Provide the (X, Y) coordinate of the cell's center where the given text is located.  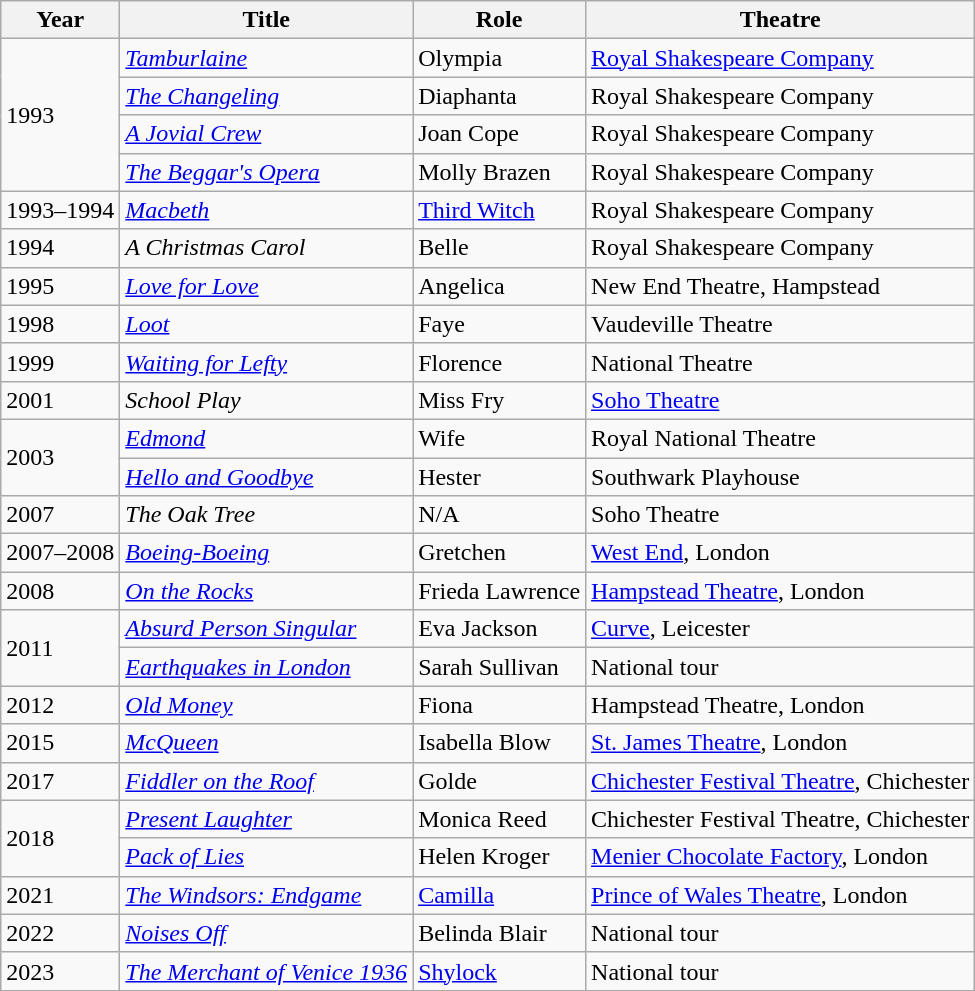
2003 (60, 457)
Gretchen (500, 553)
Fiona (500, 705)
Isabella Blow (500, 743)
Eva Jackson (500, 629)
2008 (60, 591)
1995 (60, 286)
West End, London (780, 553)
Year (60, 20)
Noises Off (266, 933)
Earthquakes in London (266, 667)
Monica Reed (500, 819)
Southwark Playhouse (780, 477)
The Beggar's Opera (266, 172)
Loot (266, 324)
Present Laughter (266, 819)
Wife (500, 438)
National Theatre (780, 362)
Fiddler on the Roof (266, 781)
2018 (60, 838)
Faye (500, 324)
1998 (60, 324)
Joan Cope (500, 134)
A Jovial Crew (266, 134)
Frieda Lawrence (500, 591)
1993–1994 (60, 210)
Camilla (500, 895)
Florence (500, 362)
2007 (60, 515)
McQueen (266, 743)
2001 (60, 400)
Pack of Lies (266, 857)
Waiting for Lefty (266, 362)
Macbeth (266, 210)
2015 (60, 743)
Boeing-Boeing (266, 553)
Sarah Sullivan (500, 667)
Helen Kroger (500, 857)
St. James Theatre, London (780, 743)
The Merchant of Venice 1936 (266, 971)
N/A (500, 515)
Hester (500, 477)
1999 (60, 362)
Miss Fry (500, 400)
1994 (60, 248)
Role (500, 20)
The Oak Tree (266, 515)
Love for Love (266, 286)
2011 (60, 648)
Title (266, 20)
Molly Brazen (500, 172)
Hello and Goodbye (266, 477)
2007–2008 (60, 553)
Vaudeville Theatre (780, 324)
School Play (266, 400)
Angelica (500, 286)
Curve, Leicester (780, 629)
Belinda Blair (500, 933)
New End Theatre, Hampstead (780, 286)
1993 (60, 115)
Menier Chocolate Factory, London (780, 857)
Belle (500, 248)
Absurd Person Singular (266, 629)
The Changeling (266, 96)
2012 (60, 705)
Olympia (500, 58)
Edmond (266, 438)
Theatre (780, 20)
2017 (60, 781)
2021 (60, 895)
Tamburlaine (266, 58)
Third Witch (500, 210)
2022 (60, 933)
The Windsors: Endgame (266, 895)
On the Rocks (266, 591)
A Christmas Carol (266, 248)
Old Money (266, 705)
Diaphanta (500, 96)
Shylock (500, 971)
Prince of Wales Theatre, London (780, 895)
Royal National Theatre (780, 438)
2023 (60, 971)
Golde (500, 781)
